From the cell containing the given text, extract its center point as [x, y] coordinate. 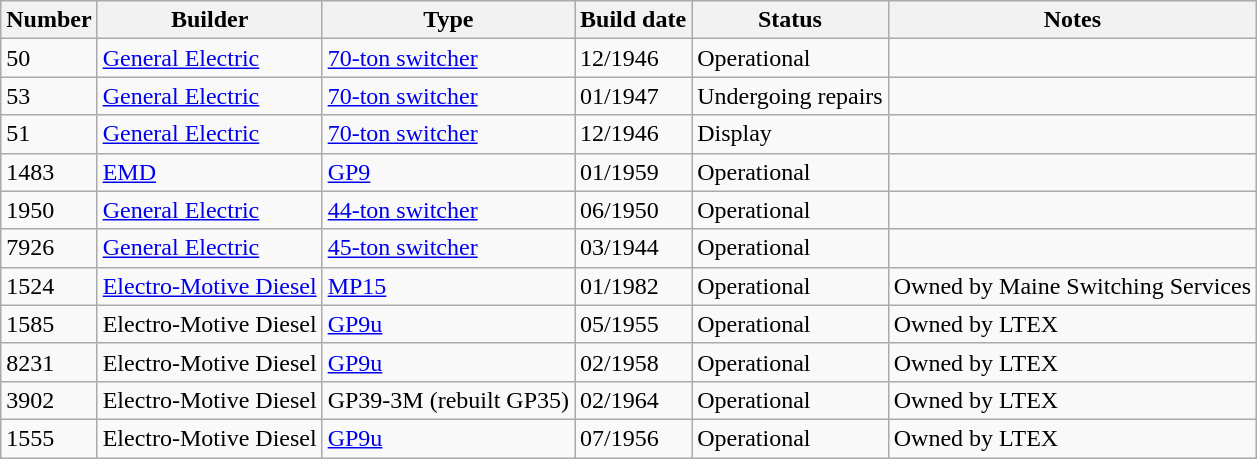
02/1964 [634, 400]
Undergoing repairs [790, 96]
Status [790, 20]
1555 [49, 438]
1585 [49, 324]
Owned by Maine Switching Services [1072, 286]
MP15 [448, 286]
01/1947 [634, 96]
GP9 [448, 172]
Build date [634, 20]
Display [790, 134]
01/1959 [634, 172]
01/1982 [634, 286]
06/1950 [634, 210]
1950 [49, 210]
7926 [49, 248]
03/1944 [634, 248]
1524 [49, 286]
Notes [1072, 20]
07/1956 [634, 438]
1483 [49, 172]
8231 [49, 362]
45-ton switcher [448, 248]
44-ton switcher [448, 210]
05/1955 [634, 324]
53 [49, 96]
GP39-3M (rebuilt GP35) [448, 400]
51 [49, 134]
EMD [210, 172]
3902 [49, 400]
02/1958 [634, 362]
50 [49, 58]
Builder [210, 20]
Type [448, 20]
Number [49, 20]
